Detect which cell encompasses the target text, then output its (x, y) center coordinate. 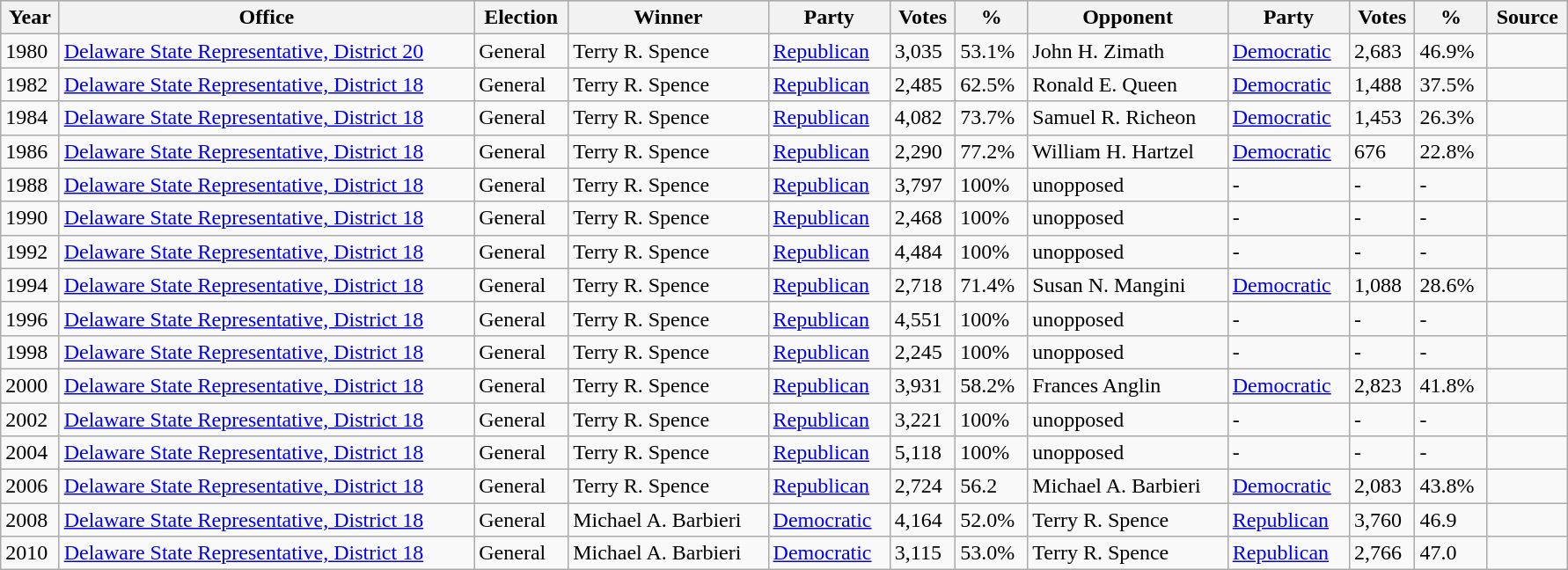
1,488 (1381, 84)
46.9 (1451, 520)
Winner (669, 18)
71.4% (992, 285)
Samuel R. Richeon (1128, 118)
2,290 (922, 151)
2,083 (1381, 486)
Source (1528, 18)
4,484 (922, 252)
Office (267, 18)
1998 (30, 352)
2,683 (1381, 51)
1,088 (1381, 285)
676 (1381, 151)
1994 (30, 285)
58.2% (992, 385)
2002 (30, 420)
4,551 (922, 318)
Susan N. Mangini (1128, 285)
1996 (30, 318)
62.5% (992, 84)
2,766 (1381, 553)
1992 (30, 252)
3,931 (922, 385)
Year (30, 18)
2008 (30, 520)
2,485 (922, 84)
73.7% (992, 118)
41.8% (1451, 385)
4,082 (922, 118)
1982 (30, 84)
Ronald E. Queen (1128, 84)
Frances Anglin (1128, 385)
26.3% (1451, 118)
3,797 (922, 185)
53.1% (992, 51)
3,035 (922, 51)
1988 (30, 185)
2006 (30, 486)
3,115 (922, 553)
2,823 (1381, 385)
2,718 (922, 285)
3,760 (1381, 520)
22.8% (1451, 151)
John H. Zimath (1128, 51)
28.6% (1451, 285)
2,468 (922, 218)
43.8% (1451, 486)
2000 (30, 385)
1,453 (1381, 118)
56.2 (992, 486)
2004 (30, 453)
1990 (30, 218)
Delaware State Representative, District 20 (267, 51)
3,221 (922, 420)
1984 (30, 118)
William H. Hartzel (1128, 151)
Opponent (1128, 18)
77.2% (992, 151)
4,164 (922, 520)
52.0% (992, 520)
1986 (30, 151)
2,724 (922, 486)
2010 (30, 553)
47.0 (1451, 553)
5,118 (922, 453)
37.5% (1451, 84)
53.0% (992, 553)
46.9% (1451, 51)
Election (521, 18)
1980 (30, 51)
2,245 (922, 352)
